Output the [X, Y] coordinate of the center of the cell containing the given text.  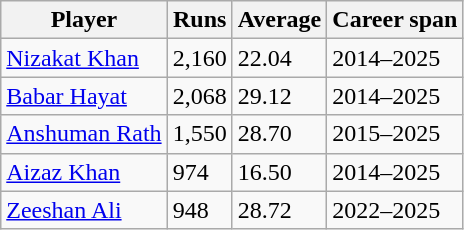
948 [200, 210]
Career span [395, 20]
29.12 [280, 96]
Average [280, 20]
1,550 [200, 134]
Anshuman Rath [84, 134]
28.72 [280, 210]
2015–2025 [395, 134]
2,160 [200, 58]
Player [84, 20]
2022–2025 [395, 210]
974 [200, 172]
Zeeshan Ali [84, 210]
Aizaz Khan [84, 172]
16.50 [280, 172]
Babar Hayat [84, 96]
Nizakat Khan [84, 58]
28.70 [280, 134]
22.04 [280, 58]
Runs [200, 20]
2,068 [200, 96]
